Output the [x, y] coordinate of the center of the cell containing the given text.  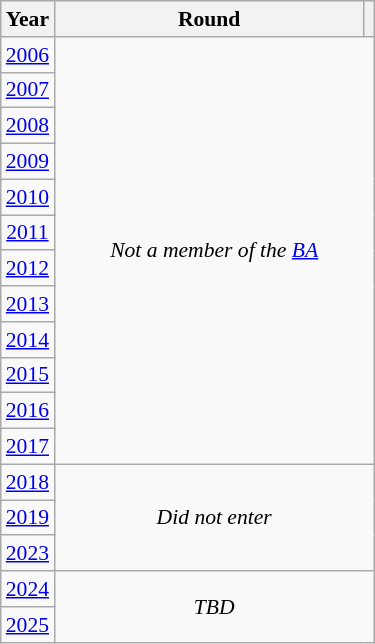
2007 [28, 90]
2016 [28, 411]
2012 [28, 269]
2019 [28, 518]
2008 [28, 126]
Not a member of the BA [214, 251]
2015 [28, 375]
2010 [28, 197]
Round [209, 19]
2014 [28, 340]
2006 [28, 55]
2025 [28, 625]
2024 [28, 589]
Year [28, 19]
2017 [28, 447]
2013 [28, 304]
2009 [28, 162]
TBD [214, 606]
2018 [28, 482]
2011 [28, 233]
2023 [28, 554]
Did not enter [214, 518]
